Detect which cell encompasses the target text, then output its (X, Y) center coordinate. 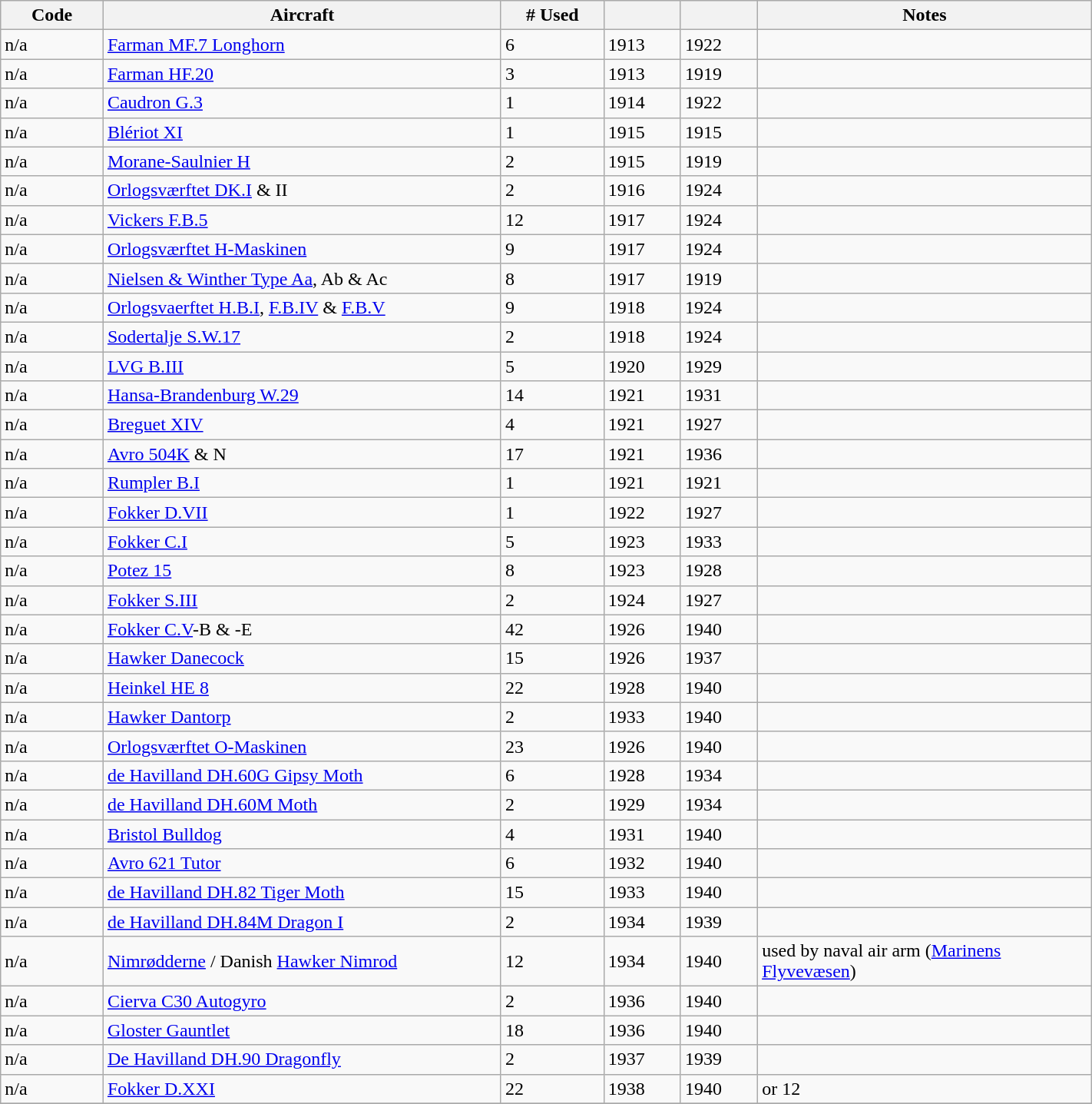
Fokker S.III (302, 600)
Potez 15 (302, 571)
Hansa-Brandenburg W.29 (302, 396)
Fokker C.V-B & -E (302, 629)
17 (552, 454)
Fokker D.VII (302, 512)
# Used (552, 15)
1938 (642, 1089)
3 (552, 74)
Code (52, 15)
or 12 (925, 1089)
18 (552, 1030)
Heinkel HE 8 (302, 688)
Blériot XI (302, 132)
Breguet XIV (302, 425)
Gloster Gauntlet (302, 1030)
Orlogsværftet O-Maskinen (302, 746)
1920 (642, 366)
Orlogsværftet DK.I & II (302, 191)
Hawker Danecock (302, 658)
De Havilland DH.90 Dragonfly (302, 1059)
1914 (642, 103)
Farman HF.20 (302, 74)
23 (552, 746)
Fokker D.XXI (302, 1089)
Fokker C.I (302, 542)
Nielsen & Winther Type Aa, Ab & Ac (302, 278)
LVG B.III (302, 366)
Caudron G.3 (302, 103)
de Havilland DH.60M Moth (302, 804)
Vickers F.B.5 (302, 220)
de Havilland DH.60G Gipsy Moth (302, 775)
Sodertalje S.W.17 (302, 337)
Orlogsvaerftet H.B.I, F.B.IV & F.B.V (302, 307)
Avro 504K & N (302, 454)
Bristol Bulldog (302, 834)
1916 (642, 191)
Rumpler B.I (302, 483)
Avro 621 Tutor (302, 864)
Aircraft (302, 15)
Nimrødderne / Danish Hawker Nimrod (302, 962)
Cierva C30 Autogyro (302, 1001)
Notes (925, 15)
1932 (642, 864)
de Havilland DH.82 Tiger Moth (302, 893)
Hawker Dantorp (302, 717)
used by naval air arm (Marinens Flyvevæsen) (925, 962)
de Havilland DH.84M Dragon I (302, 922)
14 (552, 396)
Orlogsværftet H-Maskinen (302, 249)
Morane-Saulnier H (302, 161)
42 (552, 629)
Farman MF.7 Longhorn (302, 45)
